Search for the cell housing the specified text and yield its [X, Y] center coordinate. 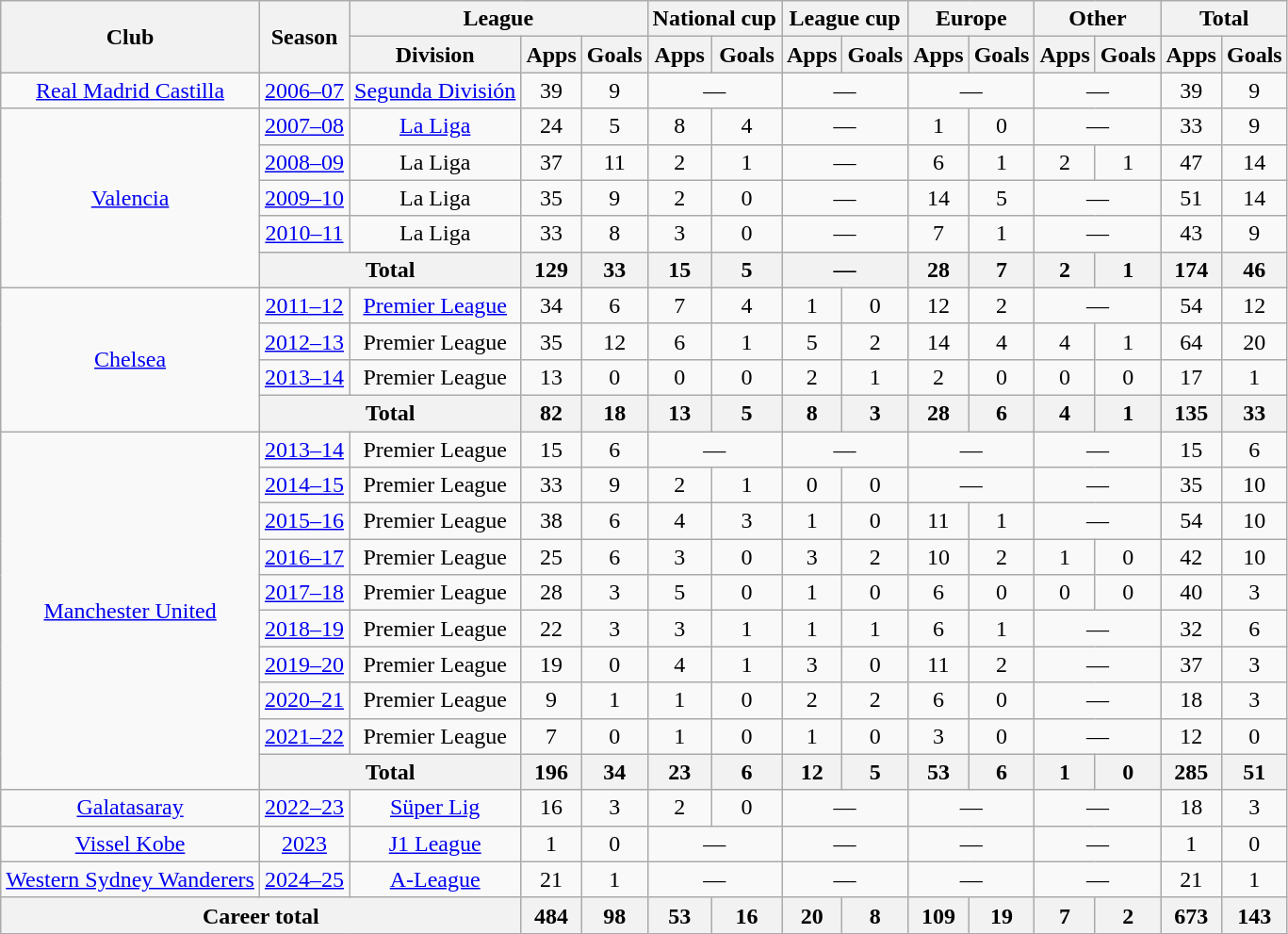
Western Sydney Wanderers [130, 879]
2010–11 [303, 234]
143 [1254, 915]
Career total [261, 915]
43 [1191, 234]
673 [1191, 915]
Real Madrid Castilla [130, 90]
2020–21 [303, 700]
2012–13 [303, 341]
Chelsea [130, 359]
24 [551, 126]
2021–22 [303, 736]
2007–08 [303, 126]
Europe [971, 19]
Vissel Kobe [130, 844]
2016–17 [303, 557]
Manchester United [130, 611]
Club [130, 37]
174 [1191, 270]
Süper Lig [434, 808]
2008–09 [303, 162]
Segunda División [434, 90]
42 [1191, 557]
285 [1191, 772]
2019–20 [303, 664]
Division [434, 55]
23 [679, 772]
2009–10 [303, 198]
64 [1191, 341]
46 [1254, 270]
2022–23 [303, 808]
2015–16 [303, 521]
Other [1098, 19]
38 [551, 521]
2024–25 [303, 879]
A-League [434, 879]
2023 [303, 844]
196 [551, 772]
40 [1191, 593]
22 [551, 629]
135 [1191, 413]
25 [551, 557]
Season [303, 37]
2017–18 [303, 593]
Galatasaray [130, 808]
129 [551, 270]
J1 League [434, 844]
League [497, 19]
109 [938, 915]
League cup [845, 19]
47 [1191, 162]
2006–07 [303, 90]
2014–15 [303, 485]
National cup [714, 19]
2018–19 [303, 629]
17 [1191, 377]
2011–12 [303, 305]
98 [614, 915]
32 [1191, 629]
82 [551, 413]
Valencia [130, 198]
484 [551, 915]
